Pinpoint the cell where the given text exists, returning its (X, Y) midpoint coordinate. 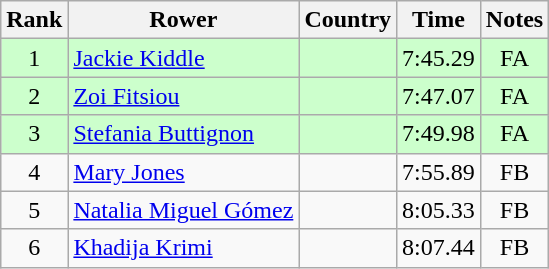
7:55.89 (439, 172)
8:07.44 (439, 248)
Rower (184, 20)
6 (34, 248)
1 (34, 58)
Natalia Miguel Gómez (184, 210)
7:49.98 (439, 134)
Mary Jones (184, 172)
Rank (34, 20)
7:47.07 (439, 96)
Time (439, 20)
8:05.33 (439, 210)
Stefania Buttignon (184, 134)
Zoi Fitsiou (184, 96)
Notes (514, 20)
Jackie Kiddle (184, 58)
Country (348, 20)
Khadija Krimi (184, 248)
7:45.29 (439, 58)
4 (34, 172)
5 (34, 210)
3 (34, 134)
2 (34, 96)
